Return the [x, y] coordinate for the center point of the cell that contains the specified text.  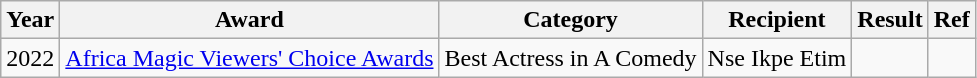
Award [250, 20]
Recipient [777, 20]
Ref [952, 20]
Nse Ikpe Etim [777, 58]
Category [570, 20]
Result [890, 20]
2022 [30, 58]
Year [30, 20]
Africa Magic Viewers' Choice Awards [250, 58]
Best Actress in A Comedy [570, 58]
